Identify which cell holds the provided text, then report its [x, y] central coordinate. 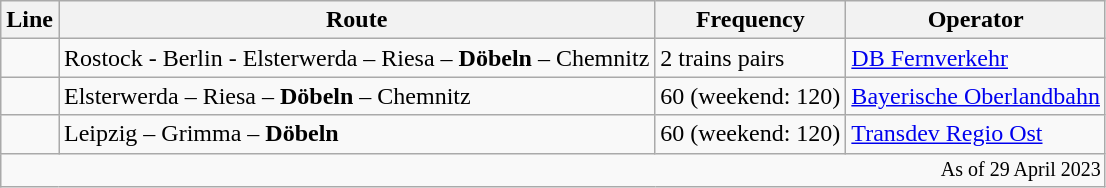
As of 29 April 2023 [554, 170]
Rostock - Berlin - Elsterwerda – Riesa – Döbeln – Chemnitz [356, 58]
Elsterwerda – Riesa – Döbeln – Chemnitz [356, 96]
Route [356, 20]
Leipzig – Grimma – Döbeln [356, 134]
Operator [976, 20]
DB Fernverkehr [976, 58]
2 trains pairs [750, 58]
Transdev Regio Ost [976, 134]
Bayerische Oberlandbahn [976, 96]
Line [30, 20]
Frequency [750, 20]
